Detect which cell encompasses the target text, then output its (x, y) center coordinate. 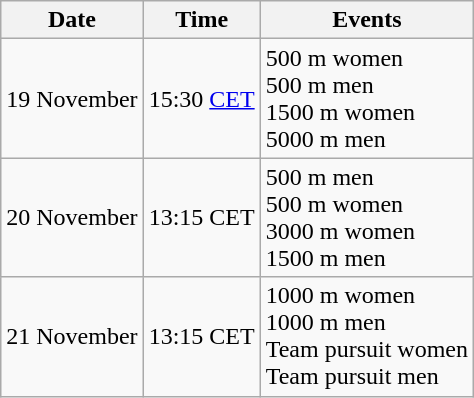
Events (366, 20)
19 November (72, 98)
1000 m women1000 m menTeam pursuit womenTeam pursuit men (366, 336)
Date (72, 20)
500 m men500 m women3000 m women1500 m men (366, 218)
15:30 CET (202, 98)
21 November (72, 336)
Time (202, 20)
500 m women500 m men1500 m women5000 m men (366, 98)
20 November (72, 218)
